Scan for the cell matching the given text and deliver its (x, y) coordinate at center. 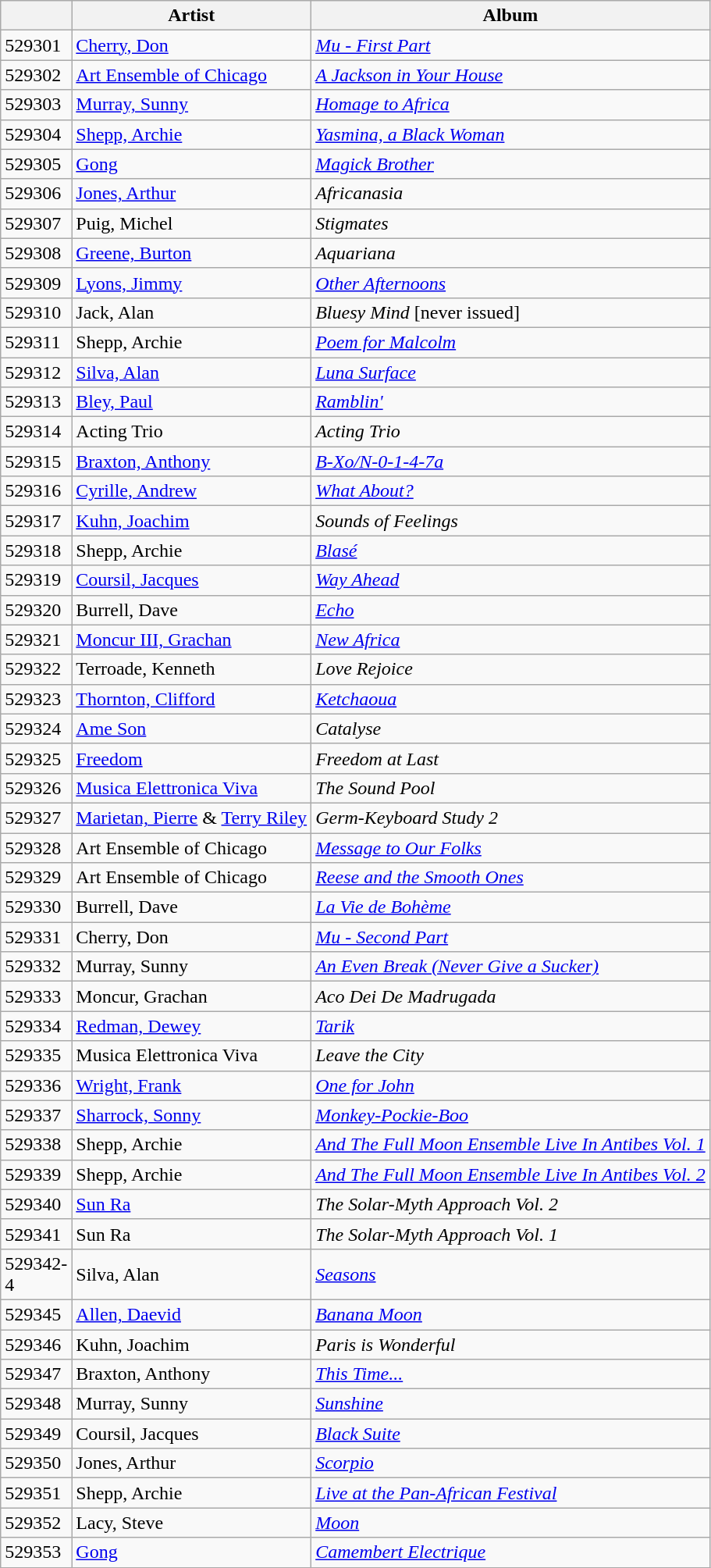
529315 (36, 461)
Jack, Alan (192, 312)
529341 (36, 1234)
529336 (36, 1085)
529317 (36, 521)
Other Afternoons (510, 283)
Camembert Electrique (510, 1552)
529307 (36, 223)
529322 (36, 669)
529352 (36, 1523)
529319 (36, 580)
Echo (510, 610)
Aco Dei De Madrugada (510, 996)
Marietan, Pierre & Terry Riley (192, 818)
529303 (36, 105)
529345 (36, 1314)
Black Suite (510, 1434)
Yasmina, a Black Woman (510, 134)
Blasé (510, 551)
529309 (36, 283)
Scorpio (510, 1463)
529325 (36, 758)
529324 (36, 729)
Stigmates (510, 223)
529314 (36, 432)
529302 (36, 75)
529350 (36, 1463)
Freedom (192, 758)
Ketchaoua (510, 699)
529304 (36, 134)
Homage to Africa (510, 105)
New Africa (510, 640)
Wright, Frank (192, 1085)
Monkey-Pockie-Boo (510, 1115)
This Time... (510, 1374)
529323 (36, 699)
529313 (36, 402)
Mu - Second Part (510, 937)
529334 (36, 1026)
Love Rejoice (510, 669)
529330 (36, 907)
Greene, Burton (192, 253)
Freedom at Last (510, 758)
Catalyse (510, 729)
Thornton, Clifford (192, 699)
Redman, Dewey (192, 1026)
529305 (36, 164)
Lacy, Steve (192, 1523)
529335 (36, 1056)
Artist (192, 16)
Banana Moon (510, 1314)
529339 (36, 1174)
529332 (36, 967)
529346 (36, 1344)
Sharrock, Sonny (192, 1115)
529327 (36, 818)
B-Xo/N-0-1-4-7a (510, 461)
Terroade, Kenneth (192, 669)
Bluesy Mind [never issued] (510, 312)
Reese and the Smooth Ones (510, 878)
529351 (36, 1493)
529353 (36, 1552)
Ramblin' (510, 402)
Aquariana (510, 253)
529312 (36, 372)
Allen, Daevid (192, 1314)
Mu - First Part (510, 45)
529308 (36, 253)
Album (510, 16)
Lyons, Jimmy (192, 283)
Magick Brother (510, 164)
529310 (36, 312)
529301 (36, 45)
529340 (36, 1204)
A Jackson in Your House (510, 75)
Moon (510, 1523)
Moncur, Grachan (192, 996)
One for John (510, 1085)
529347 (36, 1374)
The Sound Pool (510, 788)
Leave the City (510, 1056)
Live at the Pan-African Festival (510, 1493)
529318 (36, 551)
Africanasia (510, 194)
Sunshine (510, 1404)
Sounds of Feelings (510, 521)
529338 (36, 1145)
Paris is Wonderful (510, 1344)
Luna Surface (510, 372)
What About? (510, 491)
Ame Son (192, 729)
La Vie de Bohème (510, 907)
529349 (36, 1434)
Way Ahead (510, 580)
Puig, Michel (192, 223)
529348 (36, 1404)
529320 (36, 610)
529333 (36, 996)
529329 (36, 878)
And The Full Moon Ensemble Live In Antibes Vol. 2 (510, 1174)
Seasons (510, 1274)
Message to Our Folks (510, 847)
Moncur III, Grachan (192, 640)
Bley, Paul (192, 402)
529311 (36, 342)
Germ-Keyboard Study 2 (510, 818)
529321 (36, 640)
An Even Break (Never Give a Sucker) (510, 967)
529328 (36, 847)
529316 (36, 491)
Cyrille, Andrew (192, 491)
529326 (36, 788)
Tarik (510, 1026)
529337 (36, 1115)
529331 (36, 937)
And The Full Moon Ensemble Live In Antibes Vol. 1 (510, 1145)
529342-4 (36, 1274)
The Solar-Myth Approach Vol. 2 (510, 1204)
The Solar-Myth Approach Vol. 1 (510, 1234)
529306 (36, 194)
Poem for Malcolm (510, 342)
